Search for the cell housing the specified text and yield its (x, y) center coordinate. 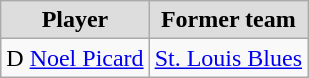
Former team (228, 20)
D Noel Picard (75, 58)
St. Louis Blues (228, 58)
Player (75, 20)
